Determine the (X, Y) coordinate at the center of the cell enclosing the given text.  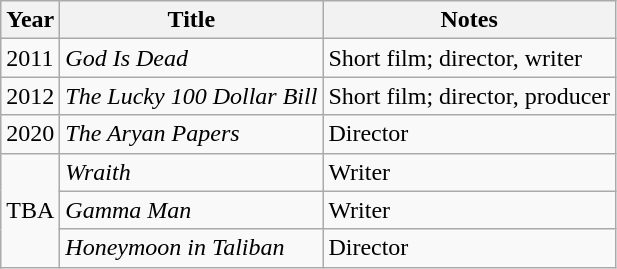
2020 (30, 134)
The Aryan Papers (192, 134)
TBA (30, 210)
Wraith (192, 172)
Gamma Man (192, 210)
2012 (30, 96)
Notes (470, 20)
God Is Dead (192, 58)
Title (192, 20)
The Lucky 100 Dollar Bill (192, 96)
Short film; director, writer (470, 58)
2011 (30, 58)
Short film; director, producer (470, 96)
Year (30, 20)
Honeymoon in Taliban (192, 248)
